Provide the (x, y) coordinate of the cell's center where the given text is located.  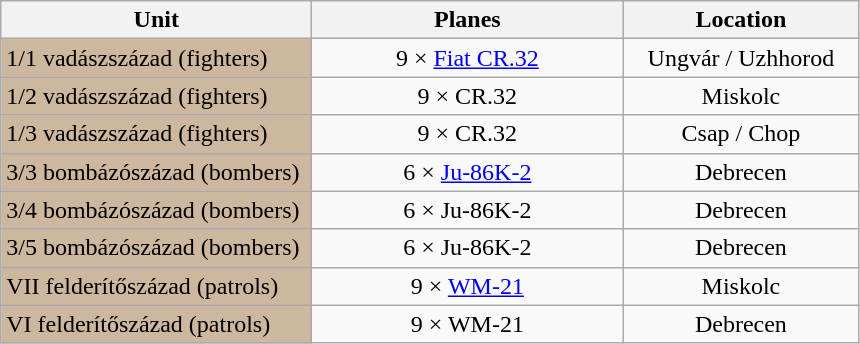
Location (741, 20)
1/1 vadászszázad (fighters) (156, 58)
3/3 bombázószázad (bombers) (156, 172)
9 × Fiat CR.32 (468, 58)
VII felderítőszázad (patrols) (156, 286)
Unit (156, 20)
3/5 bombázószázad (bombers) (156, 248)
1/2 vadászszázad (fighters) (156, 96)
3/4 bombázószázad (bombers) (156, 210)
1/3 vadászszázad (fighters) (156, 134)
VI felderítőszázad (patrols) (156, 324)
Planes (468, 20)
Csap / Chop (741, 134)
Ungvár / Uzhhorod (741, 58)
